Output the [X, Y] coordinate of the center of the cell containing the given text.  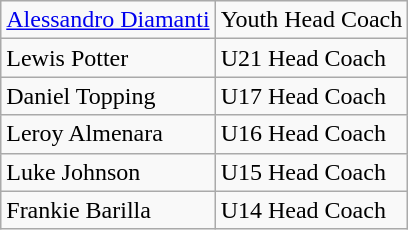
U14 Head Coach [312, 210]
Youth Head Coach [312, 20]
Daniel Topping [108, 96]
U16 Head Coach [312, 134]
U15 Head Coach [312, 172]
Leroy Almenara [108, 134]
Alessandro Diamanti [108, 20]
Luke Johnson [108, 172]
Frankie Barilla [108, 210]
Lewis Potter [108, 58]
U17 Head Coach [312, 96]
U21 Head Coach [312, 58]
